Return the (x, y) coordinate for the center point of the cell that contains the specified text.  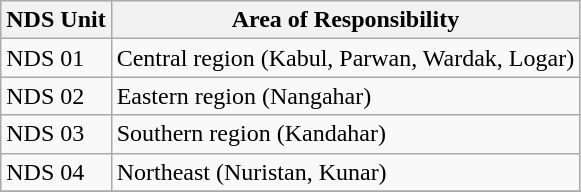
Eastern region (Nangahar) (346, 96)
Central region (Kabul, Parwan, Wardak, Logar) (346, 58)
Southern region (Kandahar) (346, 134)
Area of Responsibility (346, 20)
NDS 02 (56, 96)
NDS 01 (56, 58)
Northeast (Nuristan, Kunar) (346, 172)
NDS 04 (56, 172)
NDS 03 (56, 134)
NDS Unit (56, 20)
